Provide the (x, y) coordinate of the cell's center where the given text is located.  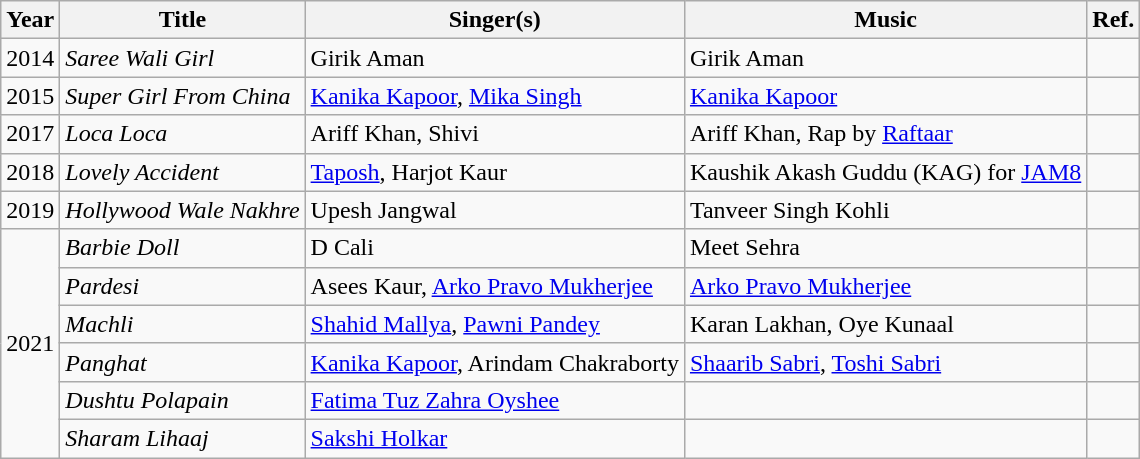
Music (885, 20)
Barbie Doll (182, 248)
Ariff Khan, Shivi (494, 134)
2015 (30, 96)
Loca Loca (182, 134)
Taposh, Harjot Kaur (494, 172)
Kanika Kapoor (885, 96)
Hollywood Wale Nakhre (182, 210)
2021 (30, 343)
D Cali (494, 248)
Arko Pravo Mukherjee (885, 286)
Kanika Kapoor, Mika Singh (494, 96)
Upesh Jangwal (494, 210)
Lovely Accident (182, 172)
Year (30, 20)
Super Girl From China (182, 96)
Shahid Mallya, Pawni Pandey (494, 324)
2018 (30, 172)
Tanveer Singh Kohli (885, 210)
Singer(s) (494, 20)
Pardesi (182, 286)
2014 (30, 58)
Title (182, 20)
Kaushik Akash Guddu (KAG) for JAM8 (885, 172)
Saree Wali Girl (182, 58)
Machli (182, 324)
Sakshi Holkar (494, 438)
Ref. (1114, 20)
2017 (30, 134)
Fatima Tuz Zahra Oyshee (494, 400)
Asees Kaur, Arko Pravo Mukherjee (494, 286)
Panghat (182, 362)
Sharam Lihaaj (182, 438)
Shaarib Sabri, Toshi Sabri (885, 362)
Karan Lakhan, Oye Kunaal (885, 324)
Meet Sehra (885, 248)
Ariff Khan, Rap by Raftaar (885, 134)
Dushtu Polapain (182, 400)
2019 (30, 210)
Kanika Kapoor, Arindam Chakraborty (494, 362)
